Return (x, y) of the center of cell containing provided text 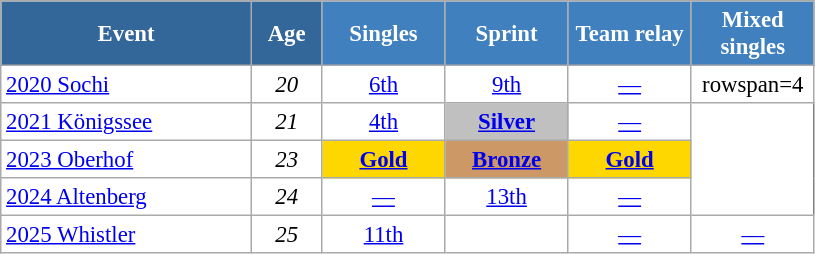
9th (506, 85)
21 (286, 122)
Singles (384, 34)
4th (384, 122)
11th (384, 235)
Sprint (506, 34)
24 (286, 197)
2025 Whistler (126, 235)
2024 Altenberg (126, 197)
Age (286, 34)
Team relay (630, 34)
13th (506, 197)
2020 Sochi (126, 85)
Event (126, 34)
2023 Oberhof (126, 160)
Bronze (506, 160)
rowspan=4 (752, 85)
2021 Königssee (126, 122)
6th (384, 85)
25 (286, 235)
Silver (506, 122)
23 (286, 160)
Mixed singles (752, 34)
20 (286, 85)
